Locate the cell with the specified text and output its (X, Y) center coordinate. 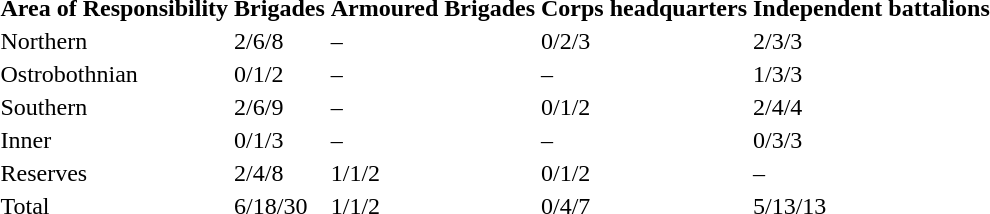
2/6/9 (280, 107)
2/6/8 (280, 41)
2/4/8 (280, 173)
1/1/2 (432, 173)
0/2/3 (644, 41)
0/1/3 (280, 140)
